Detect which cell encompasses the target text, then output its [x, y] center coordinate. 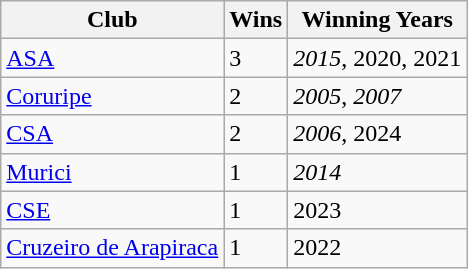
2014 [378, 172]
Club [112, 20]
Murici [112, 172]
2006, 2024 [378, 134]
CSE [112, 210]
Cruzeiro de Arapiraca [112, 248]
2015, 2020, 2021 [378, 58]
2022 [378, 248]
Coruripe [112, 96]
3 [256, 58]
CSA [112, 134]
Wins [256, 20]
2023 [378, 210]
2005, 2007 [378, 96]
ASA [112, 58]
Winning Years [378, 20]
